Output the [x, y] coordinate of the center of the cell containing the given text.  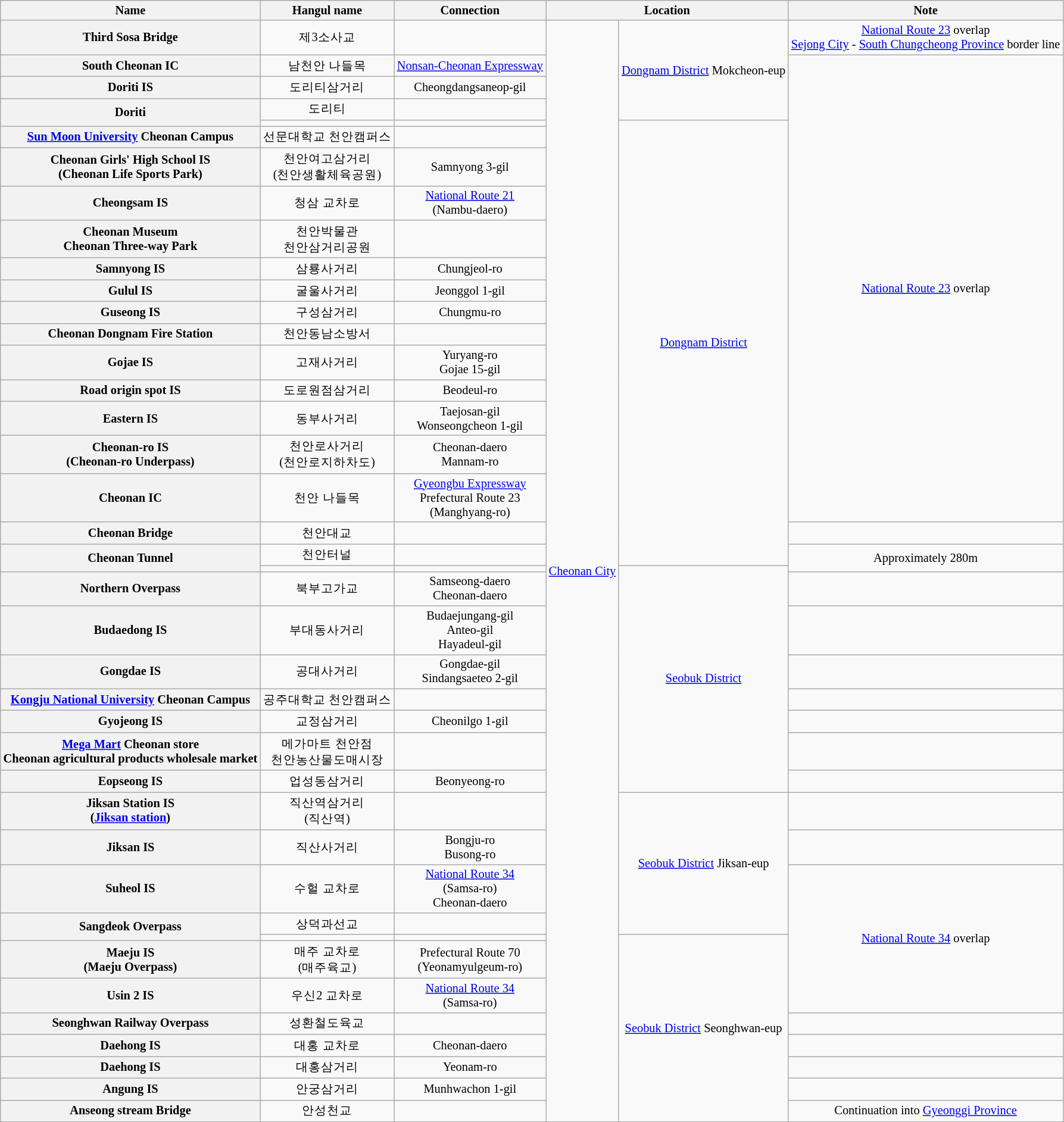
천안동남소방서 [327, 335]
천안 나들목 [327, 498]
Approximately 280m [925, 557]
Gulul IS [130, 290]
Budaedong IS [130, 630]
Munhwachon 1-gil [470, 1089]
Cheonan IC [130, 498]
Cheonan-ro IS(Cheonan-ro Underpass) [130, 455]
Gojae IS [130, 362]
National Route 34(Samsa-ro) [470, 995]
도로원점삼거리 [327, 390]
Continuation into Gyeonggi Province [925, 1111]
National Route 34(Samsa-ro)Cheonan-daero [470, 889]
대홍 교차로 [327, 1045]
Guseong IS [130, 312]
Samseong-daeroCheonan-daero [470, 589]
부대동사거리 [327, 630]
Maeju IS(Maeju Overpass) [130, 960]
Gyojeong IS [130, 721]
Dongnam District [704, 343]
Doriti [130, 112]
Nonsan-Cheonan Expressway [470, 65]
Jeonggol 1-gil [470, 290]
매주 교차로(매주육교) [327, 960]
Jiksan Station IS(Jiksan station) [130, 811]
Prefectural Route 70(Yeonamyulgeum-ro) [470, 960]
Location [667, 10]
Sun Moon University Cheonan Campus [130, 137]
Seobuk District Jiksan-eup [704, 863]
Yuryang-roGojae 15-gil [470, 362]
Cheongdangsaneop-gil [470, 87]
동부사거리 [327, 418]
천안여고삼거리(천안생활체육공원) [327, 167]
공주대학교 천안캠퍼스 [327, 700]
직산사거리 [327, 847]
선문대학교 천안캠퍼스 [327, 137]
National Route 21(Nambu-daero) [470, 203]
Seonghwan Railway Overpass [130, 1024]
삼룡사거리 [327, 269]
Eastern IS [130, 418]
고재사거리 [327, 362]
상덕과선교 [327, 924]
우신2 교차로 [327, 995]
Gyeongbu ExpresswayPrefectural Route 23(Manghyang-ro) [470, 498]
Bongju-roBusong-ro [470, 847]
굴울사거리 [327, 290]
남천안 나들목 [327, 65]
교정삼거리 [327, 721]
Cheonan Bridge [130, 533]
Mega Mart Cheonan storeCheonan agricultural products wholesale market [130, 751]
Cheonan Dongnam Fire Station [130, 335]
Chungmu-ro [470, 312]
Gongdae IS [130, 671]
Usin 2 IS [130, 995]
청삼 교차로 [327, 203]
National Route 34 overlap [925, 938]
Cheongsam IS [130, 203]
성환철도육교 [327, 1024]
Connection [470, 10]
Sangdeok Overpass [130, 926]
메가마트 천안점천안농산물도매시장 [327, 751]
공대사거리 [327, 671]
수헐 교차로 [327, 889]
Seobuk District Seonghwan-eup [704, 1028]
Northern Overpass [130, 589]
북부고가교 [327, 589]
Taejosan-gilWonseongcheon 1-gil [470, 418]
Jiksan IS [130, 847]
Samnyong IS [130, 269]
안성천교 [327, 1111]
Beodeul-ro [470, 390]
구성삼거리 [327, 312]
Yeonam-ro [470, 1067]
Cheonan-daero [470, 1045]
Name [130, 10]
제3소사교 [327, 37]
Third Sosa Bridge [130, 37]
Beonyeong-ro [470, 781]
Suheol IS [130, 889]
직산역삼거리(직산역) [327, 811]
Note [925, 10]
Eopseong IS [130, 781]
Seobuk District [704, 679]
Cheonan City [582, 571]
천안터널 [327, 555]
Doriti IS [130, 87]
Angung IS [130, 1089]
Kongju National University Cheonan Campus [130, 700]
Cheonan-daeroMannam-ro [470, 455]
도리티삼거리 [327, 87]
Dongnam District Mokcheon-eup [704, 70]
National Route 23 overlap [925, 288]
Gongdae-gilSindangsaeteo 2-gil [470, 671]
Cheonan Tunnel [130, 557]
대홍삼거리 [327, 1067]
Cheonan MuseumCheonan Three-way Park [130, 239]
Hangul name [327, 10]
Cheonilgo 1-gil [470, 721]
Chungjeol-ro [470, 269]
Road origin spot IS [130, 390]
도리티 [327, 110]
천안박물관천안삼거리공원 [327, 239]
천안로사거리(천안로지하차도) [327, 455]
안궁삼거리 [327, 1089]
Samnyong 3-gil [470, 167]
천안대교 [327, 533]
Cheonan Girls' High School IS(Cheonan Life Sports Park) [130, 167]
National Route 23 overlapSejong City - South Chungcheong Province border line [925, 37]
South Cheonan IC [130, 65]
업성동삼거리 [327, 781]
Anseong stream Bridge [130, 1111]
Budaejungang-gilAnteo-gilHayadeul-gil [470, 630]
